Return the (X, Y) coordinate for the center point of the cell that contains the specified text.  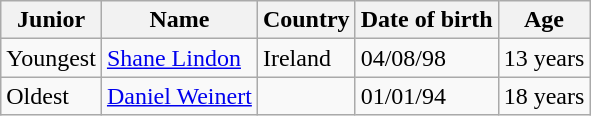
Age (544, 20)
Country (306, 20)
Ireland (306, 58)
01/01/94 (426, 96)
Daniel Weinert (179, 96)
04/08/98 (426, 58)
Oldest (52, 96)
Shane Lindon (179, 58)
Youngest (52, 58)
13 years (544, 58)
18 years (544, 96)
Junior (52, 20)
Name (179, 20)
Date of birth (426, 20)
